Return [x, y] of the center of cell containing provided text 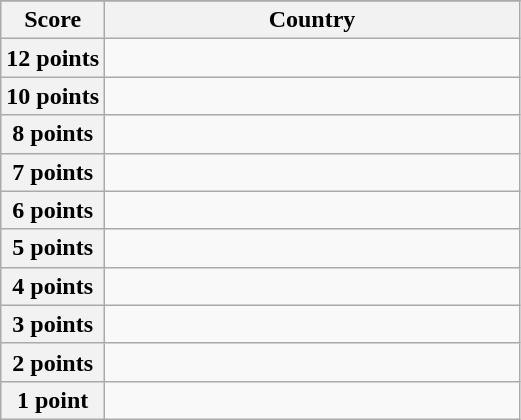
3 points [53, 324]
10 points [53, 96]
2 points [53, 362]
Country [312, 20]
12 points [53, 58]
5 points [53, 248]
4 points [53, 286]
7 points [53, 172]
1 point [53, 400]
Score [53, 20]
6 points [53, 210]
8 points [53, 134]
